Determine the [X, Y] coordinate at the center of the cell enclosing the given text.  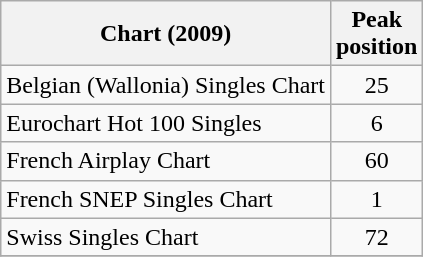
Belgian (Wallonia) Singles Chart [166, 85]
Chart (2009) [166, 34]
6 [376, 123]
60 [376, 161]
French Airplay Chart [166, 161]
Swiss Singles Chart [166, 237]
1 [376, 199]
Eurochart Hot 100 Singles [166, 123]
25 [376, 85]
Peakposition [376, 34]
72 [376, 237]
French SNEP Singles Chart [166, 199]
